Search for the cell housing the specified text and yield its (X, Y) center coordinate. 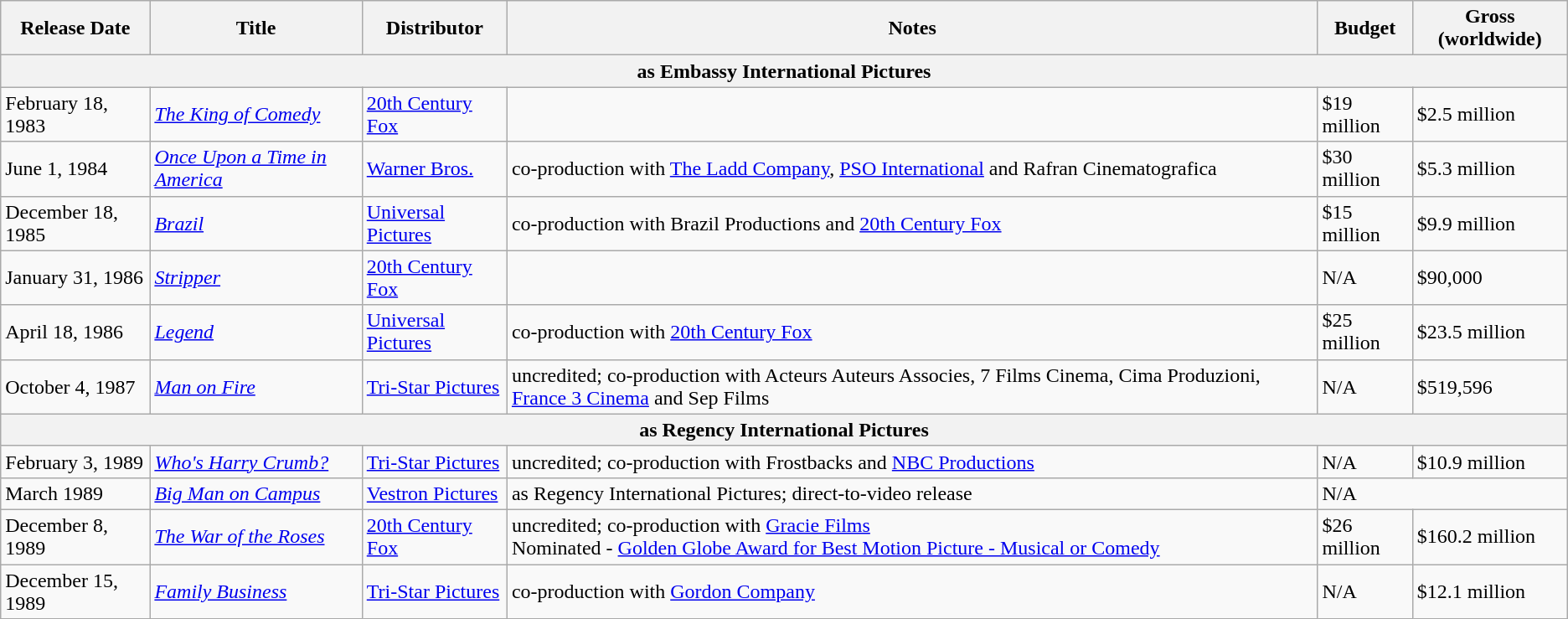
$23.5 million (1489, 332)
uncredited; co-production with Frostbacks and NBC Productions (912, 462)
April 18, 1986 (75, 332)
$19 million (1365, 114)
January 31, 1986 (75, 278)
Release Date (75, 28)
uncredited; co-production with Acteurs Auteurs Associes, 7 Films Cinema, Cima Produzioni, France 3 Cinema and Sep Films (912, 387)
March 1989 (75, 493)
February 18, 1983 (75, 114)
Budget (1365, 28)
$5.3 million (1489, 169)
Warner Bros. (434, 169)
$160.2 million (1489, 536)
The King of Comedy (256, 114)
$10.9 million (1489, 462)
Who's Harry Crumb? (256, 462)
$30 million (1365, 169)
$2.5 million (1489, 114)
Legend (256, 332)
$519,596 (1489, 387)
Stripper (256, 278)
co-production with The Ladd Company, PSO International and Rafran Cinematografica (912, 169)
Man on Fire (256, 387)
as Regency International Pictures (784, 430)
Notes (912, 28)
Title (256, 28)
$15 million (1365, 223)
as Embassy International Pictures (784, 71)
$12.1 million (1489, 591)
as Regency International Pictures; direct-to-video release (912, 493)
co-production with Brazil Productions and 20th Century Fox (912, 223)
Big Man on Campus (256, 493)
Gross (worldwide) (1489, 28)
$90,000 (1489, 278)
December 15, 1989 (75, 591)
co-production with Gordon Company (912, 591)
Vestron Pictures (434, 493)
$25 million (1365, 332)
$9.9 million (1489, 223)
The War of the Roses (256, 536)
Once Upon a Time in America (256, 169)
June 1, 1984 (75, 169)
December 8, 1989 (75, 536)
Brazil (256, 223)
$26 million (1365, 536)
uncredited; co-production with Gracie Films Nominated - Golden Globe Award for Best Motion Picture - Musical or Comedy (912, 536)
October 4, 1987 (75, 387)
Family Business (256, 591)
February 3, 1989 (75, 462)
co-production with 20th Century Fox (912, 332)
Distributor (434, 28)
December 18, 1985 (75, 223)
